Pinpoint the cell where the given text exists, returning its (x, y) midpoint coordinate. 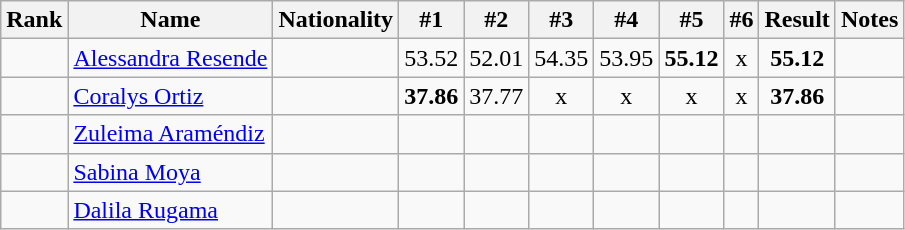
37.77 (496, 96)
Nationality (336, 20)
#4 (626, 20)
54.35 (562, 58)
Name (170, 20)
Dalila Rugama (170, 210)
#1 (432, 20)
Sabina Moya (170, 172)
#5 (692, 20)
Zuleima Araméndiz (170, 134)
52.01 (496, 58)
#2 (496, 20)
Alessandra Resende (170, 58)
Result (797, 20)
53.95 (626, 58)
Coralys Ortiz (170, 96)
Rank (34, 20)
#3 (562, 20)
53.52 (432, 58)
#6 (742, 20)
Notes (869, 20)
